Capture the cell that displays the provided text and extract its [X, Y] central coordinate. 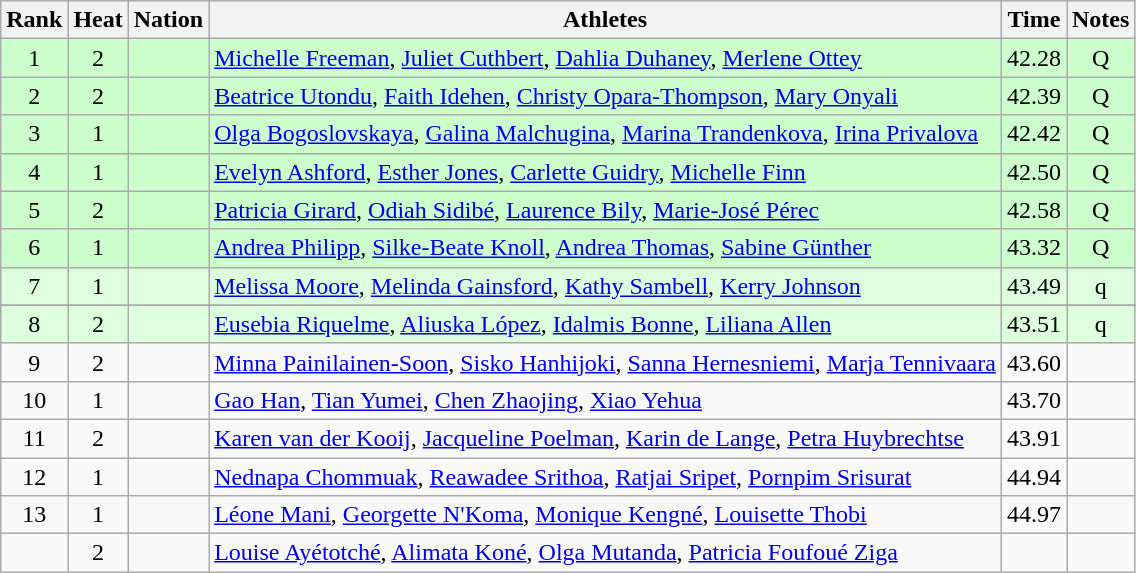
10 [34, 400]
12 [34, 477]
Eusebia Riquelme, Aliuska López, Idalmis Bonne, Liliana Allen [606, 324]
4 [34, 172]
Louise Ayétotché, Alimata Koné, Olga Mutanda, Patricia Foufoué Ziga [606, 553]
44.94 [1034, 477]
Rank [34, 20]
9 [34, 362]
7 [34, 286]
43.49 [1034, 286]
Gao Han, Tian Yumei, Chen Zhaojing, Xiao Yehua [606, 400]
Nednapa Chommuak, Reawadee Srithoa, Ratjai Sripet, Pornpim Srisurat [606, 477]
44.97 [1034, 515]
43.51 [1034, 324]
43.70 [1034, 400]
3 [34, 134]
Melissa Moore, Melinda Gainsford, Kathy Sambell, Kerry Johnson [606, 286]
Patricia Girard, Odiah Sidibé, Laurence Bily, Marie-José Pérec [606, 210]
42.58 [1034, 210]
Andrea Philipp, Silke-Beate Knoll, Andrea Thomas, Sabine Günther [606, 248]
43.32 [1034, 248]
Nation [168, 20]
42.39 [1034, 96]
11 [34, 438]
43.91 [1034, 438]
Evelyn Ashford, Esther Jones, Carlette Guidry, Michelle Finn [606, 172]
6 [34, 248]
Beatrice Utondu, Faith Idehen, Christy Opara-Thompson, Mary Onyali [606, 96]
Léone Mani, Georgette N'Koma, Monique Kengné, Louisette Thobi [606, 515]
13 [34, 515]
Notes [1100, 20]
Michelle Freeman, Juliet Cuthbert, Dahlia Duhaney, Merlene Ottey [606, 58]
5 [34, 210]
42.42 [1034, 134]
42.28 [1034, 58]
Karen van der Kooij, Jacqueline Poelman, Karin de Lange, Petra Huybrechtse [606, 438]
42.50 [1034, 172]
Minna Painilainen-Soon, Sisko Hanhijoki, Sanna Hernesniemi, Marja Tennivaara [606, 362]
8 [34, 324]
Olga Bogoslovskaya, Galina Malchugina, Marina Trandenkova, Irina Privalova [606, 134]
Time [1034, 20]
Athletes [606, 20]
43.60 [1034, 362]
Heat [98, 20]
